Output the [x, y] coordinate of the center of the cell containing the given text.  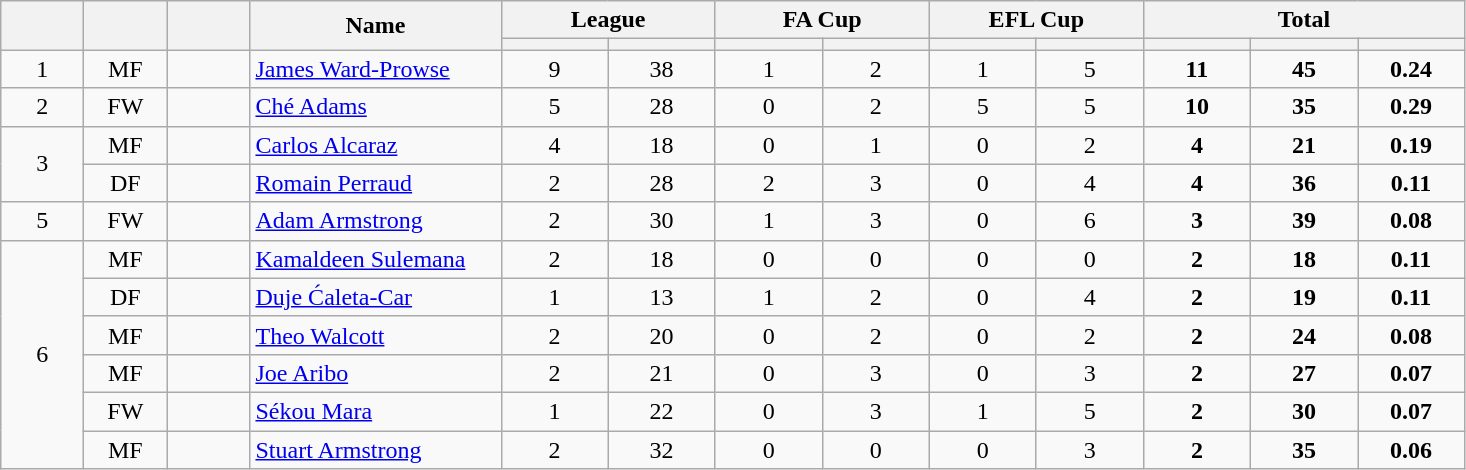
EFL Cup [1036, 20]
Carlos Alcaraz [376, 145]
19 [1304, 297]
10 [1196, 107]
FA Cup [822, 20]
9 [554, 69]
Ché Adams [376, 107]
Duje Ćaleta-Car [376, 297]
Sékou Mara [376, 411]
Kamaldeen Sulemana [376, 259]
0.29 [1412, 107]
Total [1304, 20]
24 [1304, 335]
39 [1304, 221]
Joe Aribo [376, 373]
Name [376, 26]
Stuart Armstrong [376, 449]
32 [662, 449]
20 [662, 335]
13 [662, 297]
11 [1196, 69]
38 [662, 69]
45 [1304, 69]
Adam Armstrong [376, 221]
27 [1304, 373]
0.19 [1412, 145]
Theo Walcott [376, 335]
36 [1304, 183]
James Ward-Prowse [376, 69]
0.24 [1412, 69]
League [608, 20]
Romain Perraud [376, 183]
0.06 [1412, 449]
22 [662, 411]
